Detect which cell encompasses the target text, then output its (x, y) center coordinate. 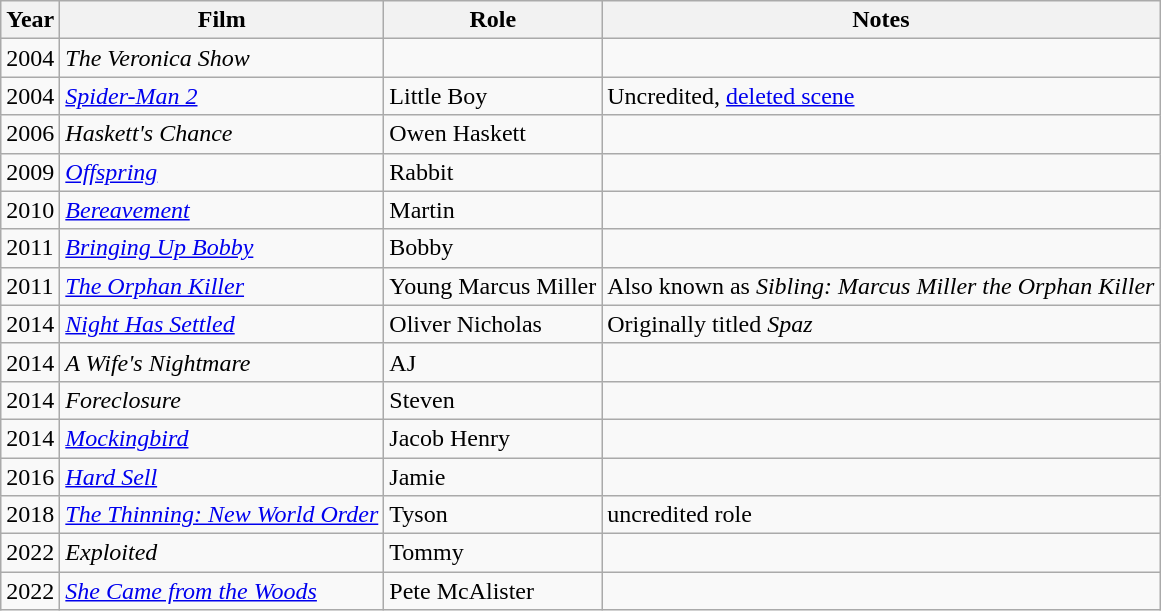
AJ (493, 362)
Young Marcus Miller (493, 286)
Offspring (222, 172)
Mockingbird (222, 438)
2006 (30, 134)
Martin (493, 210)
2010 (30, 210)
2018 (30, 515)
uncredited role (881, 515)
Film (222, 20)
Rabbit (493, 172)
Spider-Man 2 (222, 96)
2016 (30, 477)
Exploited (222, 553)
The Veronica Show (222, 58)
Little Boy (493, 96)
A Wife's Nightmare (222, 362)
Uncredited, deleted scene (881, 96)
Jacob Henry (493, 438)
Bobby (493, 248)
Also known as Sibling: Marcus Miller the Orphan Killer (881, 286)
Haskett's Chance (222, 134)
Owen Haskett (493, 134)
Notes (881, 20)
The Orphan Killer (222, 286)
She Came from the Woods (222, 591)
Year (30, 20)
Tommy (493, 553)
Oliver Nicholas (493, 324)
Night Has Settled (222, 324)
Pete McAlister (493, 591)
Steven (493, 400)
Originally titled Spaz (881, 324)
Tyson (493, 515)
Foreclosure (222, 400)
Bringing Up Bobby (222, 248)
The Thinning: New World Order (222, 515)
Bereavement (222, 210)
Hard Sell (222, 477)
2009 (30, 172)
Role (493, 20)
Jamie (493, 477)
